Capture the cell that displays the provided text and extract its (x, y) central coordinate. 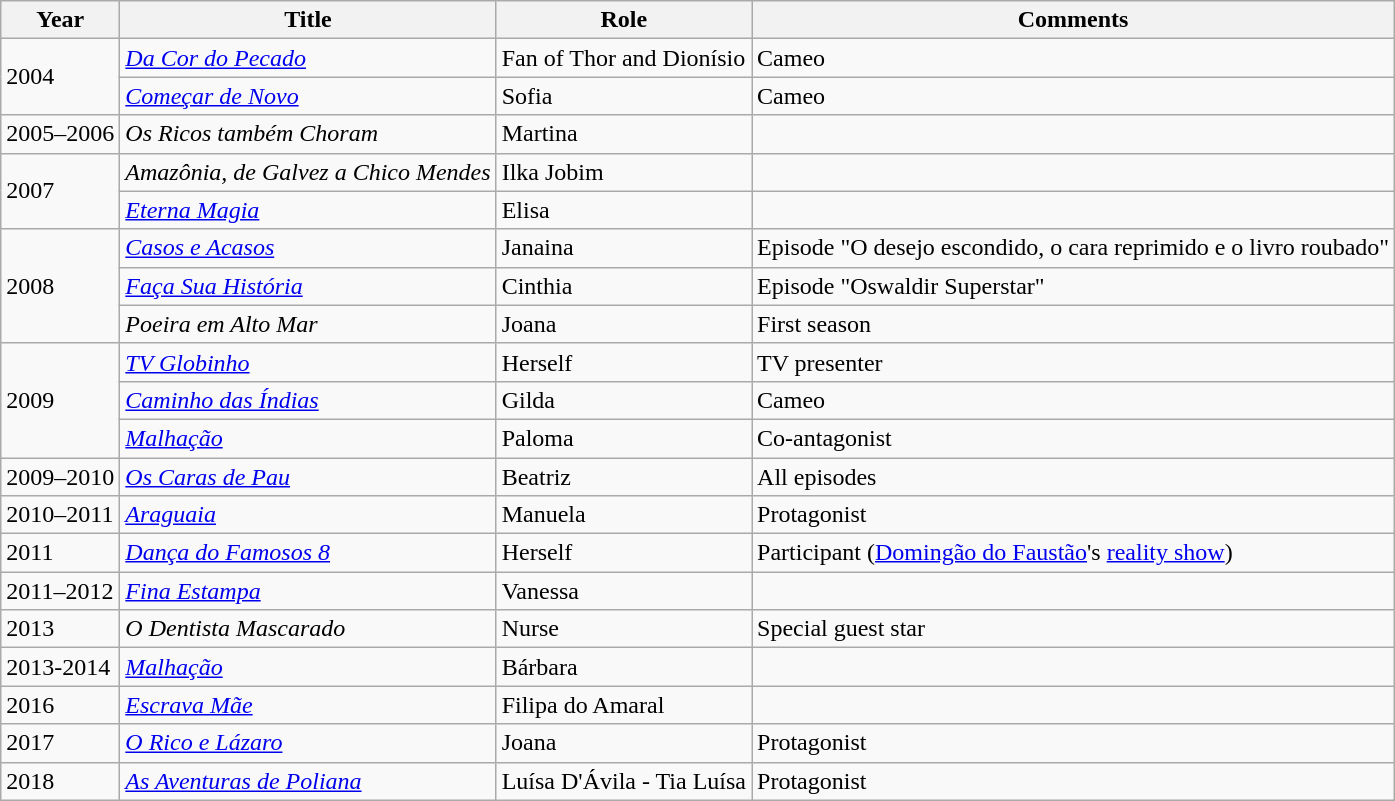
O Dentista Mascarado (308, 629)
Caminho das Índias (308, 400)
Luísa D'Ávila - Tia Luísa (624, 781)
Escrava Mãe (308, 705)
Special guest star (1074, 629)
Beatriz (624, 477)
2004 (60, 77)
Faça Sua História (308, 286)
Casos e Acasos (308, 248)
Manuela (624, 515)
Os Ricos também Choram (308, 134)
Participant (Domingão do Faustão's reality show) (1074, 553)
2018 (60, 781)
2011–2012 (60, 591)
TV Globinho (308, 362)
Episode "Oswaldir Superstar" (1074, 286)
Martina (624, 134)
Fina Estampa (308, 591)
Sofia (624, 96)
Vanessa (624, 591)
Ilka Jobim (624, 172)
As Aventuras de Poliana (308, 781)
Poeira em Alto Mar (308, 324)
Comments (1074, 20)
Nurse (624, 629)
2007 (60, 191)
2005–2006 (60, 134)
Role (624, 20)
2017 (60, 743)
Paloma (624, 438)
Araguaia (308, 515)
2008 (60, 286)
Dança do Famosos 8 (308, 553)
Episode "O desejo escondido, o cara reprimido e o livro roubado" (1074, 248)
Filipa do Amaral (624, 705)
Eterna Magia (308, 210)
2011 (60, 553)
First season (1074, 324)
2016 (60, 705)
Elisa (624, 210)
Year (60, 20)
Começar de Novo (308, 96)
Title (308, 20)
2009 (60, 400)
Bárbara (624, 667)
2009–2010 (60, 477)
Cinthia (624, 286)
Co-antagonist (1074, 438)
Amazônia, de Galvez a Chico Mendes (308, 172)
Os Caras de Pau (308, 477)
Gilda (624, 400)
2013-2014 (60, 667)
2013 (60, 629)
2010–2011 (60, 515)
Da Cor do Pecado (308, 58)
TV presenter (1074, 362)
All episodes (1074, 477)
Fan of Thor and Dionísio (624, 58)
O Rico e Lázaro (308, 743)
Janaina (624, 248)
